Extract the (X, Y) coordinate from the center of the cell holding the provided text.  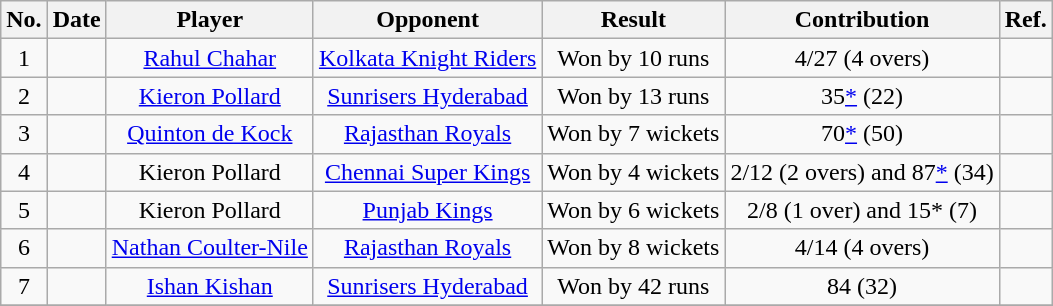
No. (24, 20)
7 (24, 286)
Player (210, 20)
2/8 (1 over) and 15* (7) (862, 210)
Won by 4 wickets (634, 172)
4/14 (4 overs) (862, 248)
4/27 (4 overs) (862, 58)
Won by 10 runs (634, 58)
Nathan Coulter-Nile (210, 248)
Ref. (1026, 20)
2/12 (2 overs) and 87* (34) (862, 172)
5 (24, 210)
Won by 7 wickets (634, 134)
4 (24, 172)
Rahul Chahar (210, 58)
Kolkata Knight Riders (427, 58)
Won by 6 wickets (634, 210)
84 (32) (862, 286)
35* (22) (862, 96)
70* (50) (862, 134)
Won by 8 wickets (634, 248)
Quinton de Kock (210, 134)
Contribution (862, 20)
6 (24, 248)
Punjab Kings (427, 210)
Ishan Kishan (210, 286)
Result (634, 20)
Won by 42 runs (634, 286)
Date (76, 20)
Chennai Super Kings (427, 172)
3 (24, 134)
2 (24, 96)
1 (24, 58)
Opponent (427, 20)
Won by 13 runs (634, 96)
